Return (X, Y) of the center of cell containing provided text 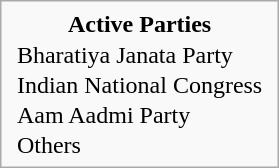
Bharatiya Janata Party (139, 56)
Others (139, 146)
Active Parties (139, 24)
Aam Aadmi Party (139, 116)
Indian National Congress (139, 86)
